Return the (X, Y) coordinate for the center point of the cell that contains the specified text.  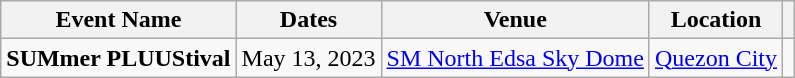
May 13, 2023 (308, 58)
Quezon City (716, 58)
Venue (515, 20)
Location (716, 20)
SUMmer PLUUStival (118, 58)
Event Name (118, 20)
SM North Edsa Sky Dome (515, 58)
Dates (308, 20)
